Find where the given text appears and provide that cell's center as (x, y) coordinate. 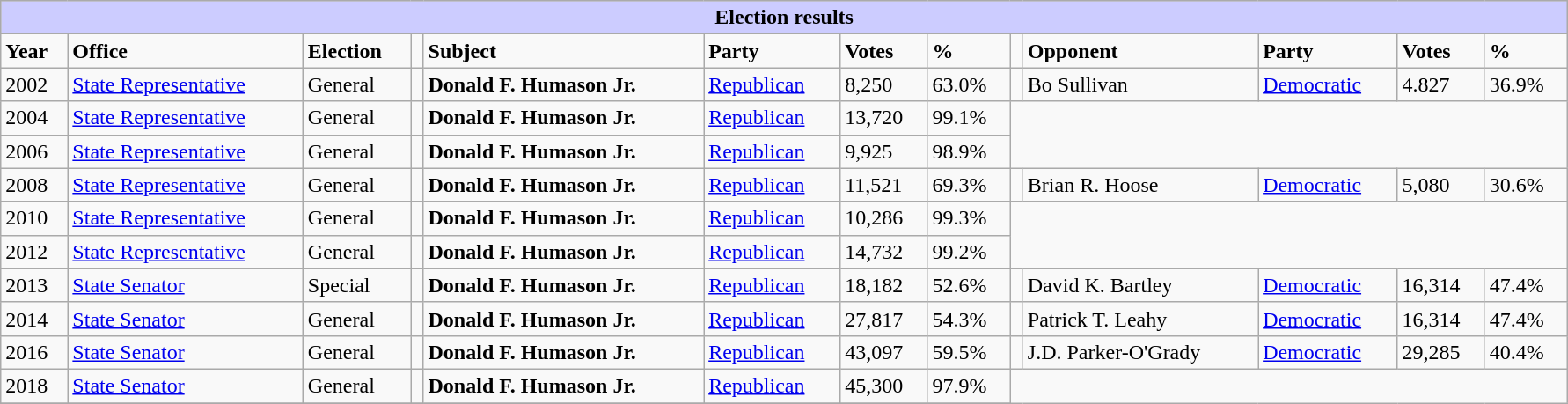
2006 (34, 151)
45,300 (883, 386)
2010 (34, 218)
5,080 (1441, 185)
2004 (34, 118)
Patrick T. Leahy (1140, 319)
David K. Bartley (1140, 285)
40.4% (1526, 352)
11,521 (883, 185)
27,817 (883, 319)
Election results (785, 18)
2013 (34, 285)
10,286 (883, 218)
30.6% (1526, 185)
2012 (34, 252)
14,732 (883, 252)
99.2% (969, 252)
43,097 (883, 352)
52.6% (969, 285)
9,925 (883, 151)
98.9% (969, 151)
2018 (34, 386)
36.9% (1526, 84)
99.3% (969, 218)
97.9% (969, 386)
Year (34, 51)
63.0% (969, 84)
18,182 (883, 285)
Election (356, 51)
4.827 (1441, 84)
Opponent (1140, 51)
Bo Sullivan (1140, 84)
Brian R. Hoose (1140, 185)
J.D. Parker-O'Grady (1140, 352)
2016 (34, 352)
Office (185, 51)
69.3% (969, 185)
54.3% (969, 319)
29,285 (1441, 352)
2002 (34, 84)
2008 (34, 185)
Subject (563, 51)
Special (356, 285)
99.1% (969, 118)
59.5% (969, 352)
13,720 (883, 118)
2014 (34, 319)
8,250 (883, 84)
